Pinpoint the cell where the given text exists, returning its (x, y) midpoint coordinate. 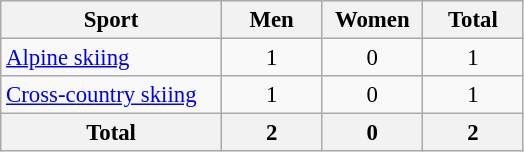
Women (372, 20)
Cross-country skiing (112, 95)
Sport (112, 20)
Alpine skiing (112, 58)
Men (272, 20)
